Detect which cell encompasses the target text, then output its [x, y] center coordinate. 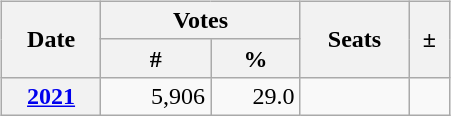
5,906 [156, 96]
29.0 [256, 96]
2021 [51, 96]
Date [51, 39]
Seats [354, 39]
% [256, 58]
± [430, 39]
Votes [200, 20]
# [156, 58]
